Output the (X, Y) coordinate of the center of the cell containing the given text.  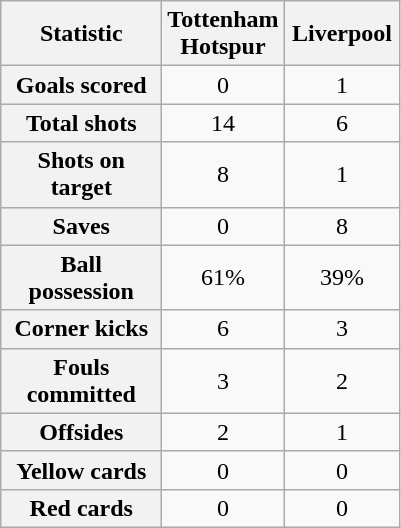
Goals scored (82, 85)
Yellow cards (82, 470)
Offsides (82, 432)
14 (223, 123)
Fouls committed (82, 380)
39% (342, 278)
Saves (82, 226)
Tottenham Hotspur (223, 34)
61% (223, 278)
Liverpool (342, 34)
Statistic (82, 34)
Shots on target (82, 174)
Ball possession (82, 278)
Total shots (82, 123)
Red cards (82, 508)
Corner kicks (82, 329)
